Locate the cell with the specified text and output its (x, y) center coordinate. 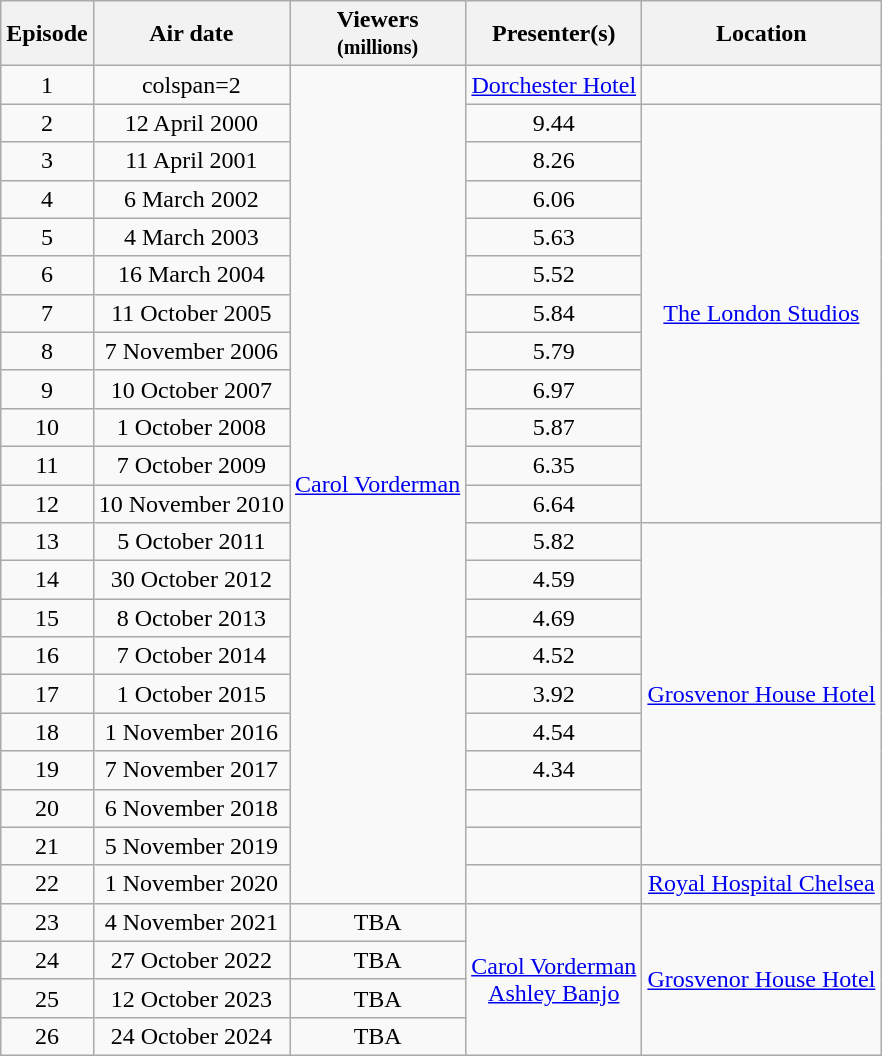
5 October 2011 (191, 542)
Viewers(millions) (378, 34)
18 (47, 732)
22 (47, 884)
27 October 2022 (191, 960)
23 (47, 922)
The London Studios (762, 314)
15 (47, 618)
Episode (47, 34)
Carol Vorderman (378, 484)
5.82 (554, 542)
3 (47, 161)
4 (47, 199)
7 (47, 313)
12 October 2023 (191, 998)
6.64 (554, 503)
5.87 (554, 427)
10 October 2007 (191, 389)
Air date (191, 34)
7 November 2006 (191, 351)
10 November 2010 (191, 503)
14 (47, 580)
Presenter(s) (554, 34)
9 (47, 389)
5.84 (554, 313)
5 (47, 237)
Location (762, 34)
1 (47, 85)
5 November 2019 (191, 846)
20 (47, 808)
6 (47, 275)
12 (47, 503)
4.52 (554, 656)
19 (47, 770)
16 March 2004 (191, 275)
8.26 (554, 161)
17 (47, 694)
6.97 (554, 389)
6.06 (554, 199)
26 (47, 1036)
10 (47, 427)
4 March 2003 (191, 237)
21 (47, 846)
11 October 2005 (191, 313)
6.35 (554, 465)
2 (47, 123)
1 October 2008 (191, 427)
1 November 2016 (191, 732)
16 (47, 656)
25 (47, 998)
4.54 (554, 732)
24 October 2024 (191, 1036)
5.79 (554, 351)
7 October 2009 (191, 465)
6 March 2002 (191, 199)
8 (47, 351)
Royal Hospital Chelsea (762, 884)
11 April 2001 (191, 161)
5.63 (554, 237)
1 October 2015 (191, 694)
1 November 2020 (191, 884)
7 November 2017 (191, 770)
4.69 (554, 618)
8 October 2013 (191, 618)
4.34 (554, 770)
11 (47, 465)
30 October 2012 (191, 580)
4.59 (554, 580)
colspan=2 (191, 85)
13 (47, 542)
5.52 (554, 275)
12 April 2000 (191, 123)
Dorchester Hotel (554, 85)
Carol VordermanAshley Banjo (554, 979)
24 (47, 960)
6 November 2018 (191, 808)
7 October 2014 (191, 656)
9.44 (554, 123)
4 November 2021 (191, 922)
3.92 (554, 694)
